Scan for the cell matching the given text and deliver its (X, Y) coordinate at center. 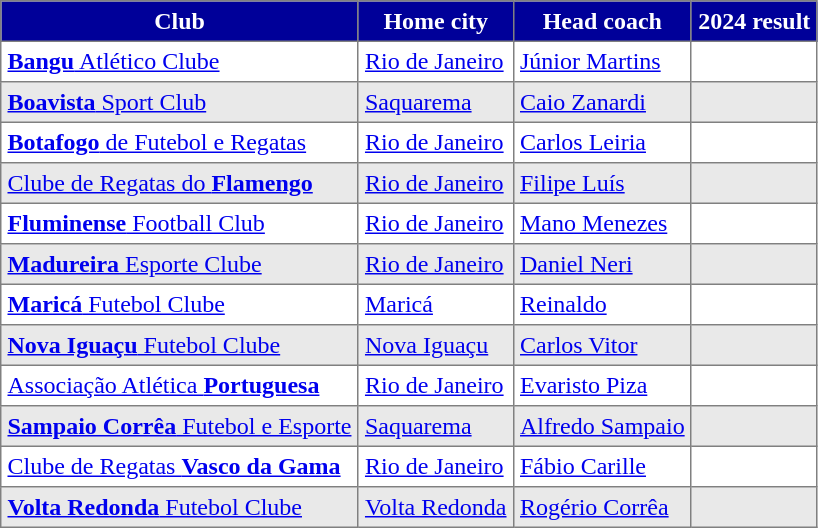
Boavista Sport Club (180, 102)
Filipe Luís (602, 183)
Clube de Regatas Vasco da Gama (180, 466)
Reinaldo (602, 304)
Sampaio Corrêa Futebol e Esporte (180, 426)
Maricá (436, 304)
Fábio Carille (602, 466)
Nova Iguaçu Futebol Clube (180, 345)
Nova Iguaçu (436, 345)
Club (180, 21)
Mano Menezes (602, 223)
Associação Atlética Portuguesa (180, 385)
Head coach (602, 21)
Caio Zanardi (602, 102)
Bangu Atlético Clube (180, 61)
Rogério Corrêa (602, 507)
Madureira Esporte Clube (180, 264)
Daniel Neri (602, 264)
Botafogo de Futebol e Regatas (180, 142)
Volta Redonda (436, 507)
Volta Redonda Futebol Clube (180, 507)
Clube de Regatas do Flamengo (180, 183)
Carlos Leiria (602, 142)
Júnior Martins (602, 61)
Carlos Vitor (602, 345)
Alfredo Sampaio (602, 426)
2024 result (754, 21)
Fluminense Football Club (180, 223)
Maricá Futebol Clube (180, 304)
Evaristo Piza (602, 385)
Home city (436, 21)
